Pinpoint the cell where the given text exists, returning its [x, y] midpoint coordinate. 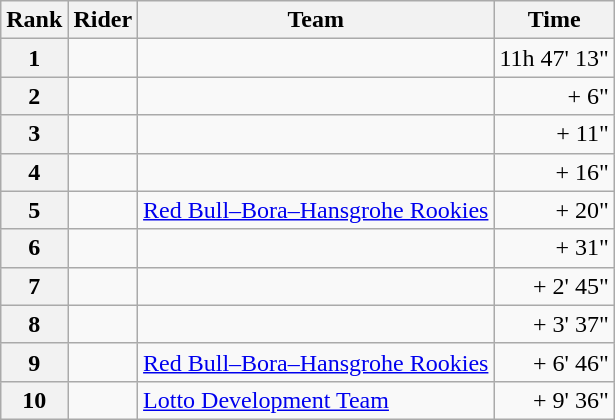
+ 31" [554, 248]
Time [554, 20]
Team [316, 20]
+ 2' 45" [554, 286]
6 [34, 248]
Rider [103, 20]
+ 16" [554, 172]
8 [34, 324]
1 [34, 58]
11h 47' 13" [554, 58]
4 [34, 172]
+ 3' 37" [554, 324]
+ 20" [554, 210]
7 [34, 286]
+ 6' 46" [554, 362]
3 [34, 134]
10 [34, 400]
5 [34, 210]
9 [34, 362]
+ 9' 36" [554, 400]
2 [34, 96]
Lotto Development Team [316, 400]
+ 11" [554, 134]
+ 6" [554, 96]
Rank [34, 20]
